Scan for the cell matching the given text and deliver its (x, y) coordinate at center. 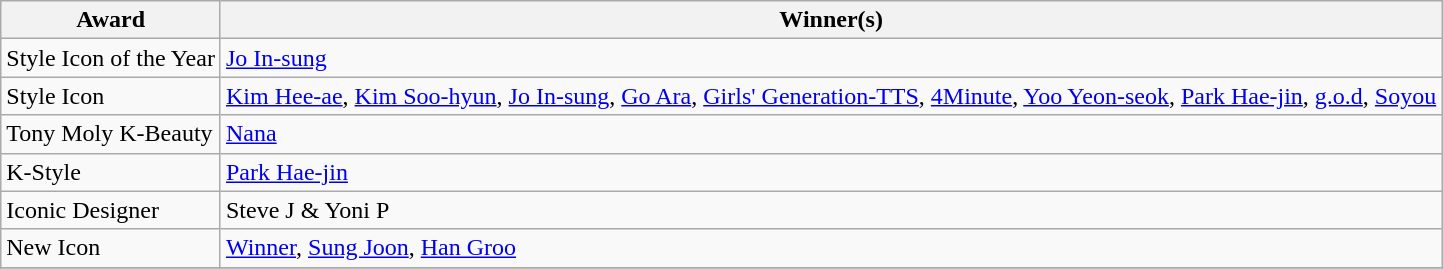
K-Style (111, 172)
Award (111, 20)
Style Icon (111, 96)
Style Icon of the Year (111, 58)
Jo In-sung (830, 58)
Kim Hee-ae, Kim Soo-hyun, Jo In-sung, Go Ara, Girls' Generation-TTS, 4Minute, Yoo Yeon-seok, Park Hae-jin, g.o.d, Soyou (830, 96)
Steve J & Yoni P (830, 210)
Winner, Sung Joon, Han Groo (830, 248)
Winner(s) (830, 20)
Tony Moly K-Beauty (111, 134)
New Icon (111, 248)
Iconic Designer (111, 210)
Nana (830, 134)
Park Hae-jin (830, 172)
